Scan for the cell matching the given text and deliver its (x, y) coordinate at center. 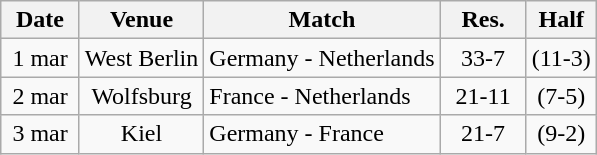
Kiel (141, 134)
Germany - Netherlands (322, 58)
Germany - France (322, 134)
West Berlin (141, 58)
Wolfsburg (141, 96)
33-7 (483, 58)
France - Netherlands (322, 96)
21-7 (483, 134)
(7-5) (561, 96)
Half (561, 20)
1 mar (40, 58)
Match (322, 20)
2 mar (40, 96)
Res. (483, 20)
21-11 (483, 96)
Date (40, 20)
(11-3) (561, 58)
3 mar (40, 134)
Venue (141, 20)
(9-2) (561, 134)
